Search for the cell housing the specified text and yield its [X, Y] center coordinate. 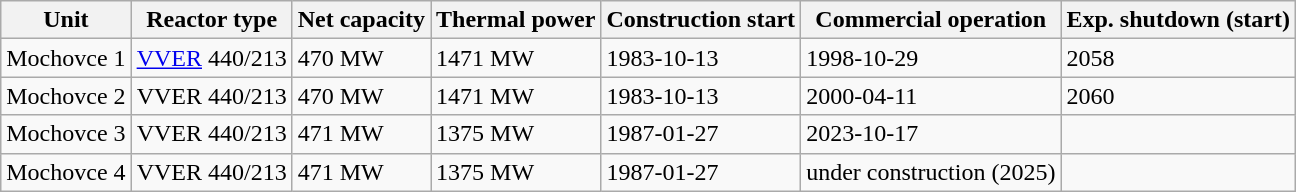
2023-10-17 [931, 134]
under construction (2025) [931, 172]
Thermal power [516, 20]
1998-10-29 [931, 58]
Mochovce 1 [66, 58]
Unit [66, 20]
Mochovce 3 [66, 134]
2060 [1178, 96]
2058 [1178, 58]
Mochovce 4 [66, 172]
Commercial operation [931, 20]
Exp. shutdown (start) [1178, 20]
Reactor type [212, 20]
Mochovce 2 [66, 96]
Construction start [701, 20]
Net capacity [361, 20]
2000-04-11 [931, 96]
